For the text-containing cell, return its midpoint in [X, Y] coordinate format. 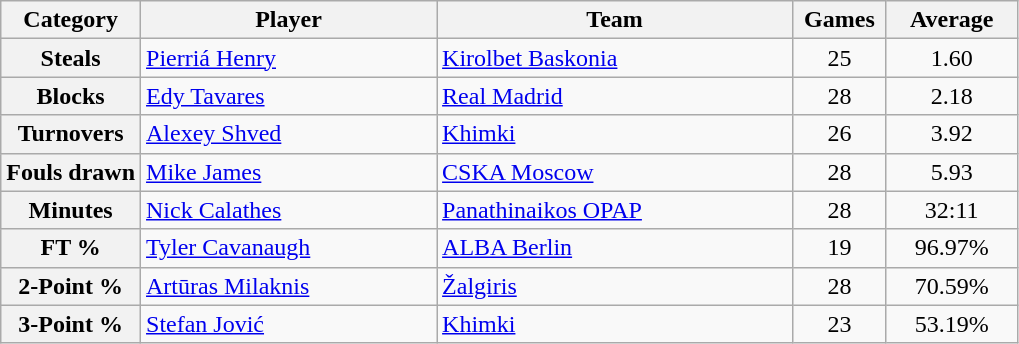
Player [289, 20]
2.18 [952, 96]
Pierriá Henry [289, 58]
Games [840, 20]
2-Point % [71, 286]
Žalgiris [615, 286]
FT % [71, 248]
CSKA Moscow [615, 172]
3-Point % [71, 324]
Nick Calathes [289, 210]
Mike James [289, 172]
Panathinaikos OPAP [615, 210]
Tyler Cavanaugh [289, 248]
Stefan Jović [289, 324]
96.97% [952, 248]
32:11 [952, 210]
Team [615, 20]
70.59% [952, 286]
Alexey Shved [289, 134]
1.60 [952, 58]
Turnovers [71, 134]
Edy Tavares [289, 96]
26 [840, 134]
Fouls drawn [71, 172]
Average [952, 20]
53.19% [952, 324]
5.93 [952, 172]
Real Madrid [615, 96]
Artūras Milaknis [289, 286]
19 [840, 248]
Blocks [71, 96]
25 [840, 58]
Category [71, 20]
Kirolbet Baskonia [615, 58]
ALBA Berlin [615, 248]
Minutes [71, 210]
Steals [71, 58]
23 [840, 324]
3.92 [952, 134]
